Pinpoint the cell where the given text exists, returning its (x, y) midpoint coordinate. 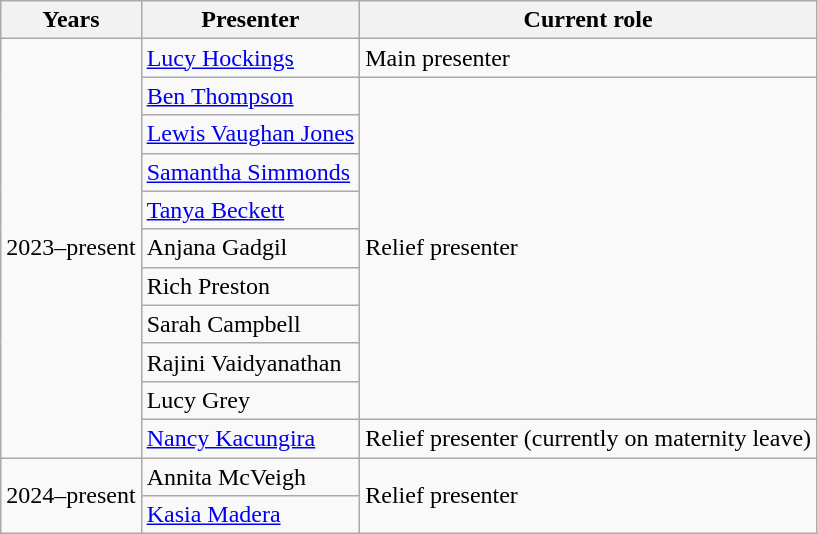
Current role (588, 20)
Anjana Gadgil (250, 248)
Relief presenter (currently on maternity leave) (588, 438)
Presenter (250, 20)
Nancy Kacungira (250, 438)
Annita McVeigh (250, 477)
Main presenter (588, 58)
Rich Preston (250, 286)
2023–present (71, 248)
Years (71, 20)
Rajini Vaidyanathan (250, 362)
Samantha Simmonds (250, 172)
Tanya Beckett (250, 210)
Sarah Campbell (250, 324)
Lucy Grey (250, 400)
Ben Thompson (250, 96)
Kasia Madera (250, 515)
2024–present (71, 496)
Lewis Vaughan Jones (250, 134)
Lucy Hockings (250, 58)
